Output the [x, y] coordinate of the center of the cell containing the given text.  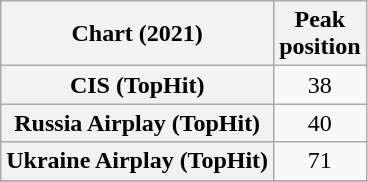
Peakposition [320, 34]
Russia Airplay (TopHit) [138, 123]
40 [320, 123]
Ukraine Airplay (TopHit) [138, 161]
71 [320, 161]
Chart (2021) [138, 34]
CIS (TopHit) [138, 85]
38 [320, 85]
